Pinpoint the cell where the given text exists, returning its (x, y) midpoint coordinate. 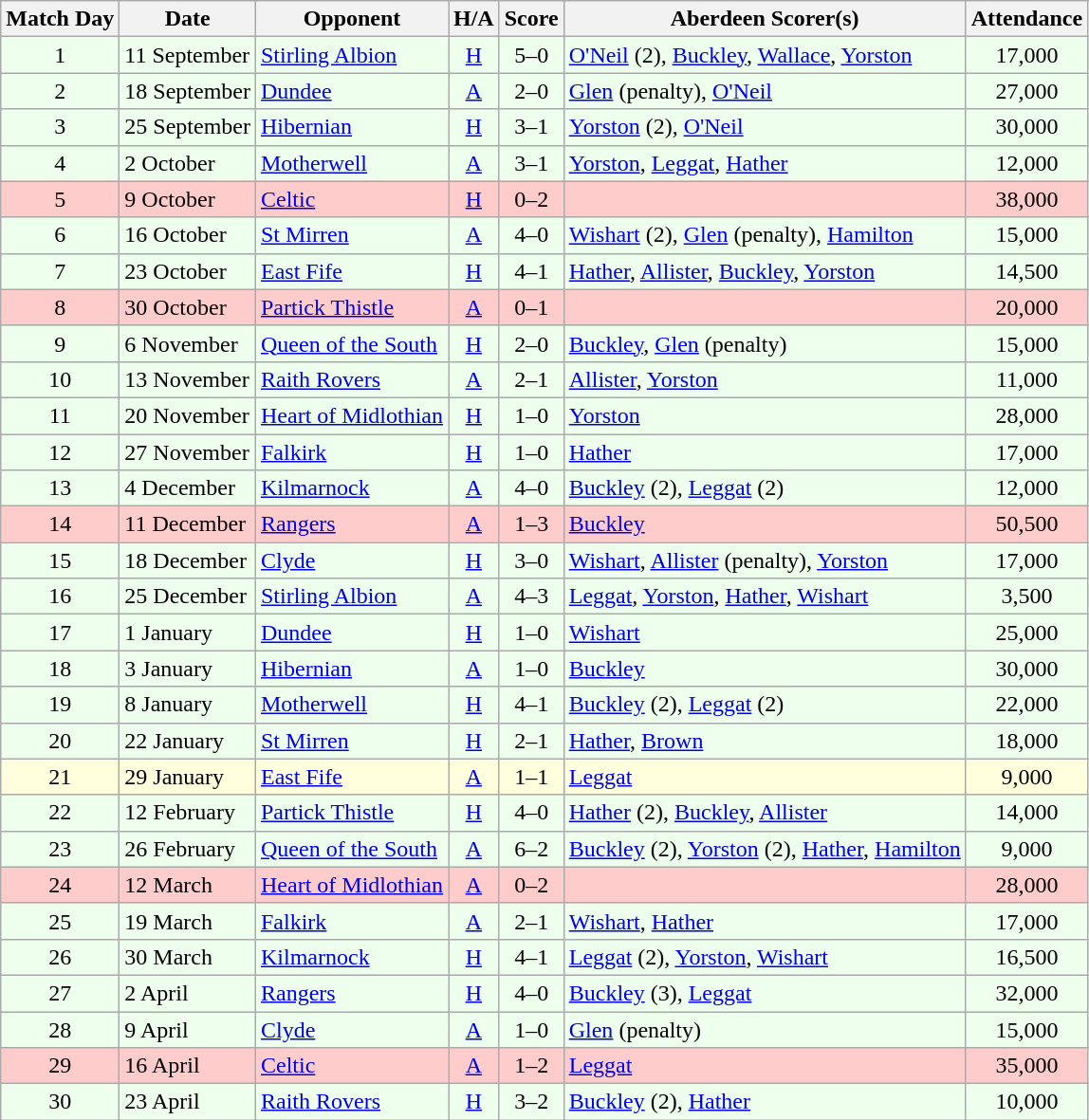
21 (61, 777)
Hather, Brown (765, 741)
5 (61, 199)
Yorston (765, 415)
10 (61, 379)
Wishart, Hather (765, 921)
Wishart, Allister (penalty), Yorston (765, 560)
Hather (765, 452)
14,000 (1026, 813)
27 (61, 993)
22 (61, 813)
50,500 (1026, 524)
Hather, Allister, Buckley, Yorston (765, 271)
22 January (188, 741)
32,000 (1026, 993)
3 January (188, 669)
6 (61, 235)
1 January (188, 633)
Allister, Yorston (765, 379)
9 (61, 343)
18,000 (1026, 741)
9 October (188, 199)
3 (61, 127)
Hather (2), Buckley, Allister (765, 813)
5–0 (531, 55)
26 (61, 957)
16 (61, 597)
25 September (188, 127)
13 November (188, 379)
2 (61, 91)
12 February (188, 813)
3–0 (531, 560)
19 March (188, 921)
Date (188, 19)
26 February (188, 849)
9 April (188, 1029)
Opponent (351, 19)
12 March (188, 885)
27,000 (1026, 91)
0–1 (531, 307)
3,500 (1026, 597)
Wishart (765, 633)
1–3 (531, 524)
25 December (188, 597)
12 (61, 452)
23 October (188, 271)
Buckley (3), Leggat (765, 993)
30 (61, 1102)
16,500 (1026, 957)
15 (61, 560)
11,000 (1026, 379)
7 (61, 271)
16 October (188, 235)
19 (61, 705)
23 April (188, 1102)
Yorston, Leggat, Hather (765, 163)
16 April (188, 1066)
Glen (penalty) (765, 1029)
30 October (188, 307)
29 January (188, 777)
20 November (188, 415)
Leggat, Yorston, Hather, Wishart (765, 597)
25,000 (1026, 633)
18 (61, 669)
Buckley (2), Yorston (2), Hather, Hamilton (765, 849)
2 October (188, 163)
4–3 (531, 597)
11 December (188, 524)
Glen (penalty), O'Neil (765, 91)
14 (61, 524)
14,500 (1026, 271)
38,000 (1026, 199)
13 (61, 488)
23 (61, 849)
1 (61, 55)
8 January (188, 705)
Aberdeen Scorer(s) (765, 19)
11 (61, 415)
Buckley (2), Hather (765, 1102)
H/A (473, 19)
1–1 (531, 777)
Attendance (1026, 19)
6–2 (531, 849)
25 (61, 921)
4 December (188, 488)
20 (61, 741)
1–2 (531, 1066)
3–2 (531, 1102)
20,000 (1026, 307)
29 (61, 1066)
2 April (188, 993)
18 September (188, 91)
Leggat (2), Yorston, Wishart (765, 957)
22,000 (1026, 705)
10,000 (1026, 1102)
8 (61, 307)
18 December (188, 560)
30 March (188, 957)
27 November (188, 452)
24 (61, 885)
Match Day (61, 19)
11 September (188, 55)
Yorston (2), O'Neil (765, 127)
4 (61, 163)
35,000 (1026, 1066)
Wishart (2), Glen (penalty), Hamilton (765, 235)
28 (61, 1029)
6 November (188, 343)
17 (61, 633)
Buckley, Glen (penalty) (765, 343)
Score (531, 19)
O'Neil (2), Buckley, Wallace, Yorston (765, 55)
